Scan for the cell matching the given text and deliver its [X, Y] coordinate at center. 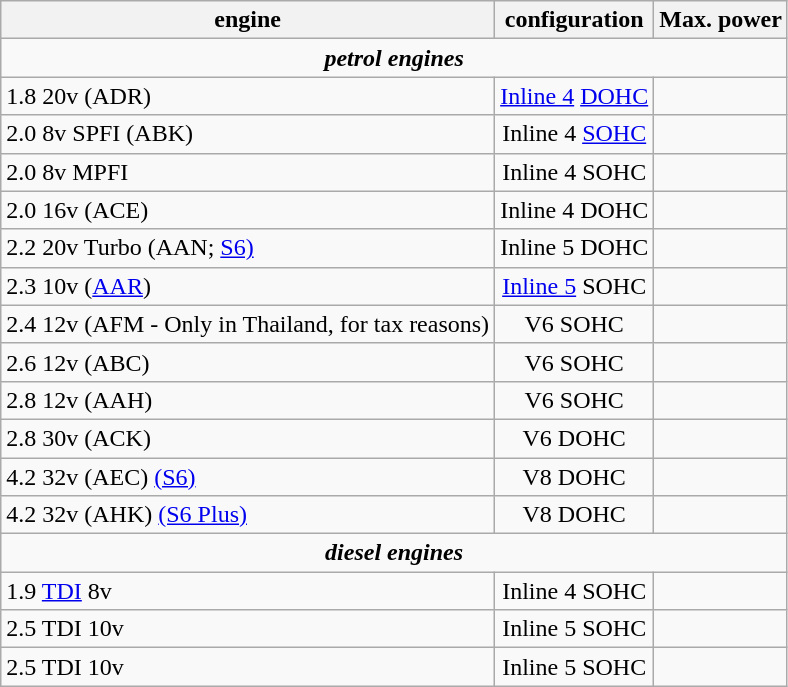
2.0 8v SPFI (ABK) [248, 134]
2.0 16v (ACE) [248, 210]
1.8 20v (ADR) [248, 96]
Inline 5 DOHC [574, 248]
engine [248, 20]
2.0 8v MPFI [248, 172]
Max. power [721, 20]
2.8 12v (AAH) [248, 400]
2.6 12v (ABC) [248, 362]
2.8 30v (ACK) [248, 438]
diesel engines [394, 553]
2.4 12v (AFM - Only in Thailand, for tax reasons) [248, 324]
2.2 20v Turbo (AAN; S6) [248, 248]
petrol engines [394, 58]
1.9 TDI 8v [248, 591]
2.3 10v (AAR) [248, 286]
4.2 32v (AEC) (S6) [248, 477]
4.2 32v (AHK) (S6 Plus) [248, 515]
V6 DOHC [574, 438]
configuration [574, 20]
